Detect which cell encompasses the target text, then output its (X, Y) center coordinate. 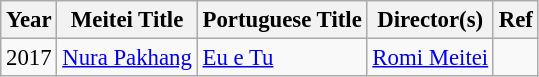
Portuguese Title (282, 20)
2017 (29, 58)
Romi Meitei (430, 58)
Ref (516, 20)
Year (29, 20)
Meitei Title (127, 20)
Eu e Tu (282, 58)
Director(s) (430, 20)
Nura Pakhang (127, 58)
